Extract the (x, y) coordinate from the center of the cell holding the provided text.  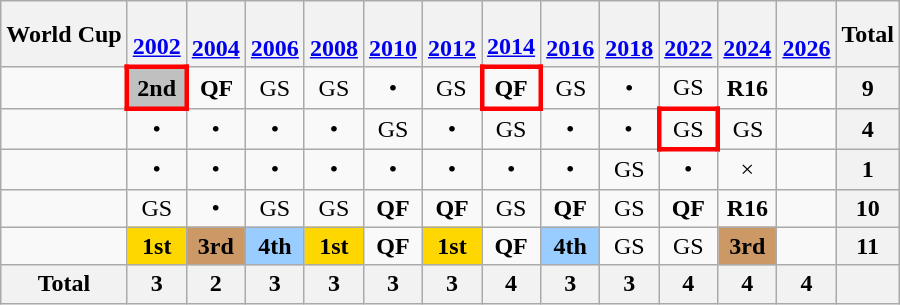
2006 (274, 34)
2012 (452, 34)
2016 (570, 34)
2004 (216, 34)
9 (868, 88)
2002 (156, 34)
World Cup (64, 34)
2nd (156, 88)
2018 (630, 34)
1 (868, 169)
× (748, 169)
2022 (688, 34)
2010 (392, 34)
2008 (334, 34)
2 (216, 284)
2014 (512, 34)
2024 (748, 34)
2026 (806, 34)
10 (868, 208)
11 (868, 246)
